Extract the (X, Y) coordinate from the center of the cell holding the provided text.  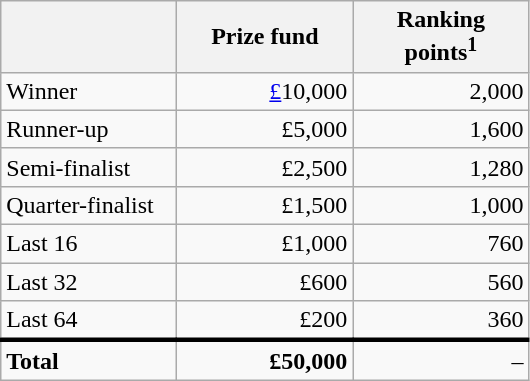
Semi-finalist (89, 167)
2,000 (441, 91)
£1,000 (265, 244)
Quarter-finalist (89, 205)
560 (441, 282)
Ranking points1 (441, 37)
360 (441, 321)
£200 (265, 321)
– (441, 360)
£5,000 (265, 129)
1,280 (441, 167)
Last 32 (89, 282)
Last 64 (89, 321)
Prize fund (265, 37)
£600 (265, 282)
Total (89, 360)
1,600 (441, 129)
£10,000 (265, 91)
Winner (89, 91)
760 (441, 244)
Last 16 (89, 244)
£1,500 (265, 205)
Runner-up (89, 129)
£50,000 (265, 360)
1,000 (441, 205)
£2,500 (265, 167)
